Output the (x, y) coordinate of the center of the cell containing the given text.  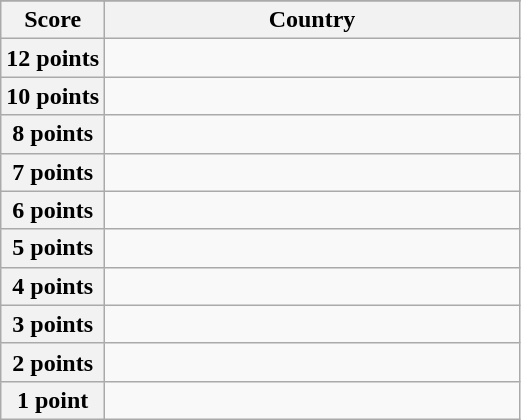
3 points (53, 324)
4 points (53, 286)
Score (53, 20)
1 point (53, 400)
12 points (53, 58)
5 points (53, 248)
Country (312, 20)
7 points (53, 172)
2 points (53, 362)
6 points (53, 210)
8 points (53, 134)
10 points (53, 96)
